Capture the cell that displays the provided text and extract its [x, y] central coordinate. 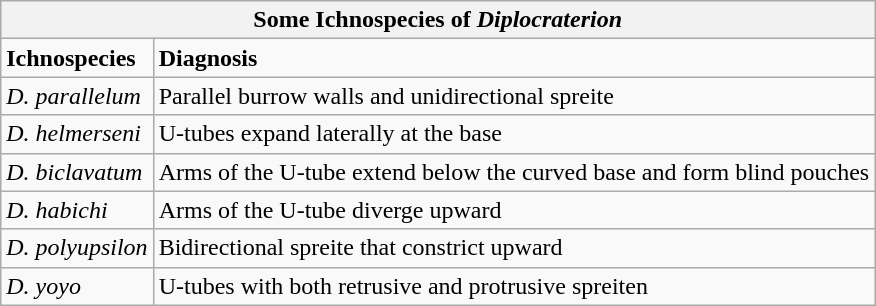
Ichnospecies [77, 58]
D. parallelum [77, 96]
D. biclavatum [77, 172]
Bidirectional spreite that constrict upward [514, 248]
D. helmerseni [77, 134]
Arms of the U-tube extend below the curved base and form blind pouches [514, 172]
D. habichi [77, 210]
D. polyupsilon [77, 248]
U-tubes with both retrusive and protrusive spreiten [514, 286]
Diagnosis [514, 58]
U-tubes expand laterally at the base [514, 134]
Parallel burrow walls and unidirectional spreite [514, 96]
D. yoyo [77, 286]
Some Ichnospecies of Diplocraterion [438, 20]
Arms of the U-tube diverge upward [514, 210]
